Find where the given text appears and provide that cell's center as (X, Y) coordinate. 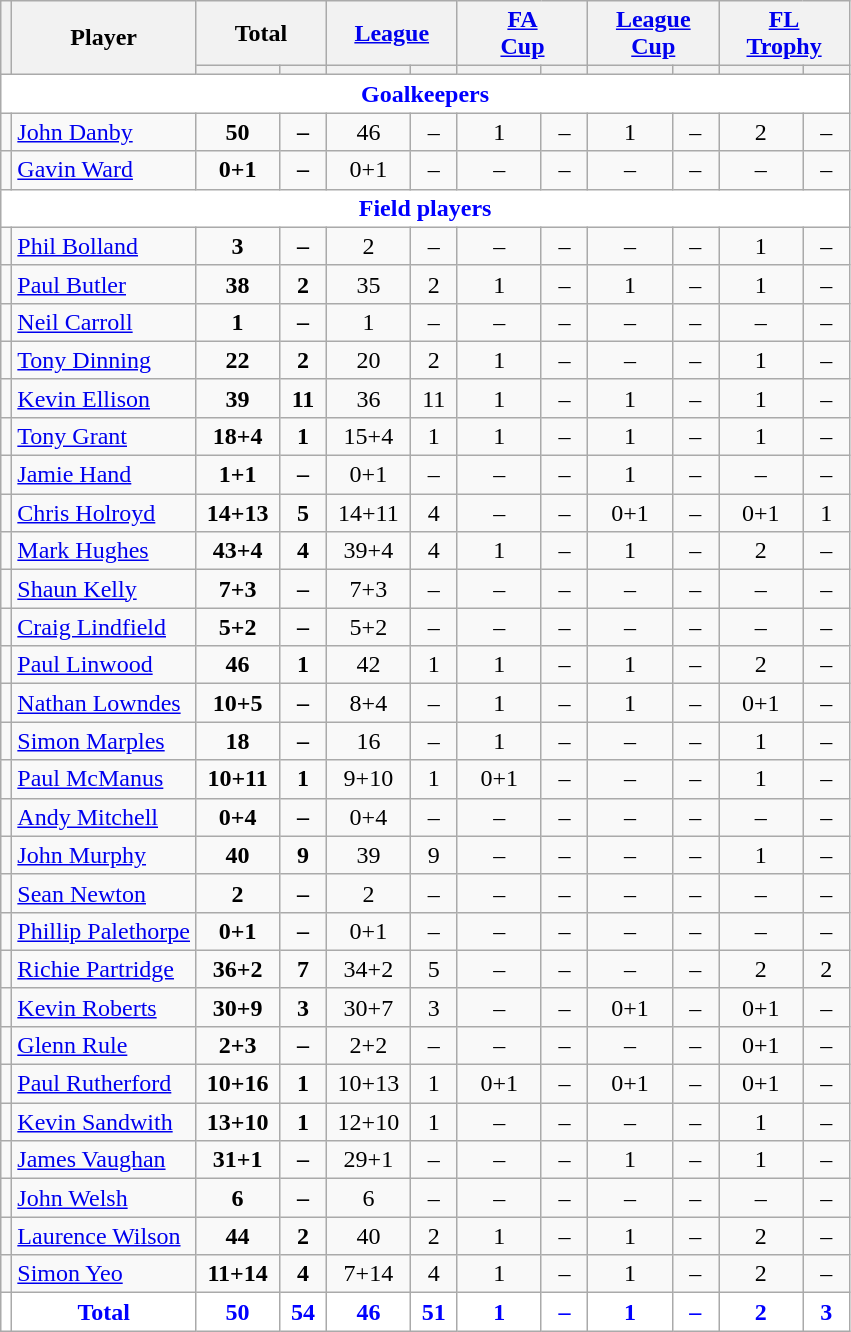
Player (104, 38)
44 (238, 1236)
John Danby (104, 132)
Sean Newton (104, 893)
10+5 (238, 703)
18 (238, 741)
20 (368, 360)
Chris Holroyd (104, 513)
Kevin Ellison (104, 398)
35 (368, 284)
Jamie Hand (104, 475)
2+3 (238, 1046)
Phil Bolland (104, 246)
38 (238, 284)
7 (304, 969)
Kevin Sandwith (104, 1122)
Simon Yeo (104, 1274)
FACup (522, 34)
15+4 (368, 437)
34+2 (368, 969)
Glenn Rule (104, 1046)
Simon Marples (104, 741)
James Vaughan (104, 1160)
13+10 (238, 1122)
John Welsh (104, 1198)
Paul Linwood (104, 665)
Paul Rutherford (104, 1084)
39+4 (368, 551)
51 (434, 1312)
43+4 (238, 551)
Richie Partridge (104, 969)
30+9 (238, 1007)
29+1 (368, 1160)
14+13 (238, 513)
Phillip Palethorpe (104, 931)
John Murphy (104, 855)
30+7 (368, 1007)
36+2 (238, 969)
7+14 (368, 1274)
FLTrophy (784, 34)
2+2 (368, 1046)
Nathan Lowndes (104, 703)
Mark Hughes (104, 551)
8+4 (368, 703)
22 (238, 360)
League (392, 34)
54 (304, 1312)
16 (368, 741)
Andy Mitchell (104, 817)
1+1 (238, 475)
11+14 (238, 1274)
Kevin Roberts (104, 1007)
18+4 (238, 437)
31+1 (238, 1160)
42 (368, 665)
Paul McManus (104, 779)
9+10 (368, 779)
Gavin Ward (104, 170)
Craig Lindfield (104, 627)
LeagueCup (654, 34)
10+13 (368, 1084)
Paul Butler (104, 284)
10+11 (238, 779)
Field players (426, 208)
14+11 (368, 513)
Neil Carroll (104, 322)
12+10 (368, 1122)
Goalkeepers (426, 94)
Tony Dinning (104, 360)
Tony Grant (104, 437)
36 (368, 398)
10+16 (238, 1084)
Laurence Wilson (104, 1236)
Shaun Kelly (104, 589)
